Return the [x, y] coordinate for the center point of the cell that contains the specified text.  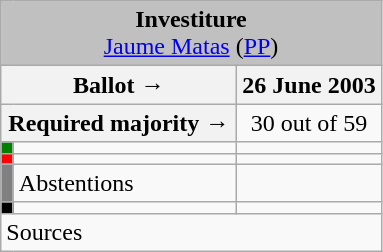
Abstentions [125, 183]
Required majority → [119, 123]
30 out of 59 [309, 123]
Sources [191, 232]
26 June 2003 [309, 85]
InvestitureJaume Matas (PP) [191, 34]
Ballot → [119, 85]
